Identify which cell holds the provided text, then report its (x, y) central coordinate. 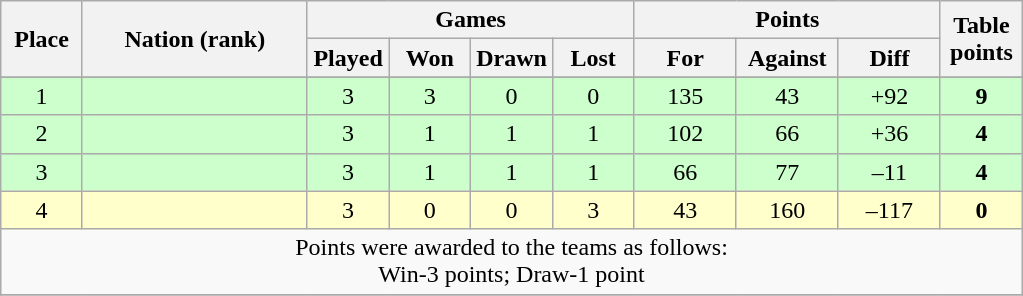
+36 (889, 134)
Won (430, 58)
Played (348, 58)
Games (470, 20)
Tablepoints (981, 39)
Place (42, 39)
Against (787, 58)
+92 (889, 96)
9 (981, 96)
Diff (889, 58)
–11 (889, 172)
102 (685, 134)
Points were awarded to the teams as follows:Win-3 points; Draw-1 point (512, 262)
2 (42, 134)
77 (787, 172)
160 (787, 210)
Lost (593, 58)
Points (787, 20)
Drawn (512, 58)
For (685, 58)
–117 (889, 210)
Nation (rank) (194, 39)
135 (685, 96)
